From the cell containing the given text, extract its center point as [X, Y] coordinate. 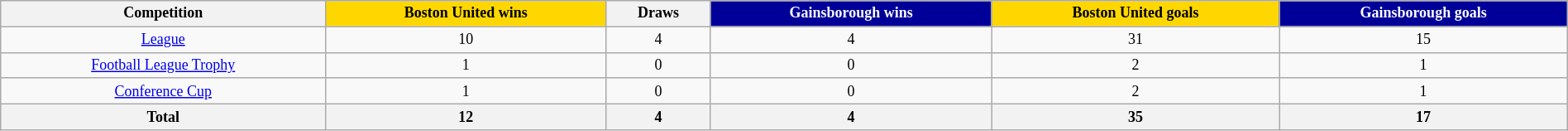
17 [1423, 116]
Boston United wins [466, 13]
31 [1135, 40]
Total [164, 116]
Boston United goals [1135, 13]
10 [466, 40]
Football League Trophy [164, 65]
12 [466, 116]
35 [1135, 116]
Gainsborough goals [1423, 13]
League [164, 40]
Gainsborough wins [851, 13]
15 [1423, 40]
Competition [164, 13]
Conference Cup [164, 91]
Draws [658, 13]
